Scan for the cell matching the given text and deliver its [x, y] coordinate at center. 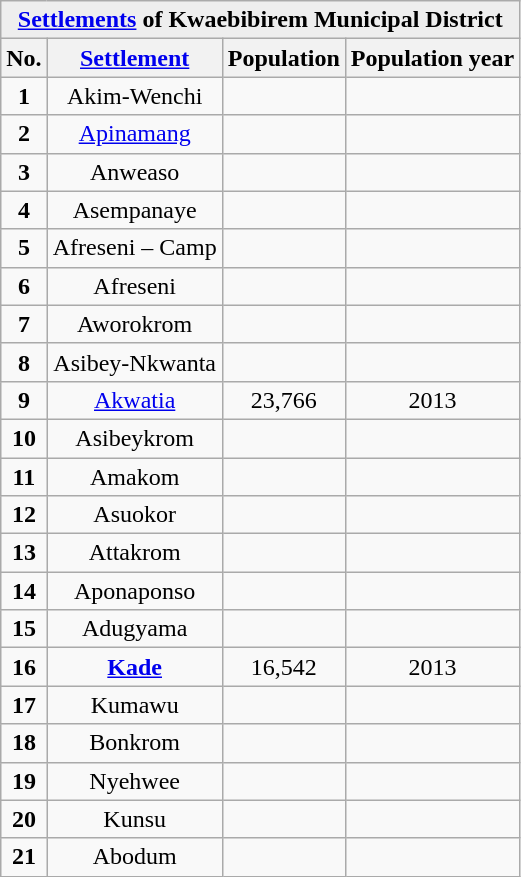
20 [24, 819]
15 [24, 629]
Kumawu [134, 705]
2 [24, 134]
Adugyama [134, 629]
Kade [134, 667]
11 [24, 477]
Asempanaye [134, 210]
7 [24, 324]
13 [24, 553]
6 [24, 286]
No. [24, 58]
Aworokrom [134, 324]
4 [24, 210]
16,542 [284, 667]
9 [24, 400]
Afreseni [134, 286]
Population [284, 58]
Kunsu [134, 819]
Aponaponso [134, 591]
Anweaso [134, 172]
12 [24, 515]
Abodum [134, 857]
3 [24, 172]
Asibey-Nkwanta [134, 362]
14 [24, 591]
5 [24, 248]
Attakrom [134, 553]
Akwatia [134, 400]
18 [24, 743]
Asuokor [134, 515]
Akim-Wenchi [134, 96]
Afreseni – Camp [134, 248]
Amakom [134, 477]
Apinamang [134, 134]
Settlement [134, 58]
16 [24, 667]
8 [24, 362]
Asibeykrom [134, 438]
1 [24, 96]
17 [24, 705]
21 [24, 857]
Settlements of Kwaebibirem Municipal District [260, 20]
23,766 [284, 400]
Nyehwee [134, 781]
Bonkrom [134, 743]
19 [24, 781]
Population year [432, 58]
10 [24, 438]
